Output the (X, Y) coordinate of the center of the cell containing the given text.  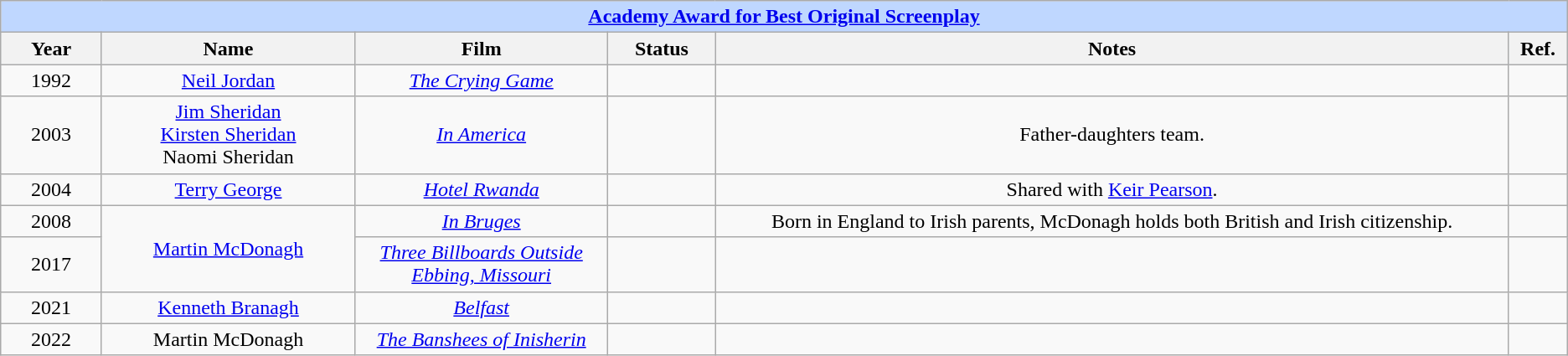
Kenneth Branagh (228, 307)
Jim Sheridan Kirsten Sheridan Naomi Sheridan (228, 135)
The Banshees of Inisherin (482, 339)
Year (52, 49)
Three Billboards Outside Ebbing, Missouri (482, 265)
2008 (52, 221)
2022 (52, 339)
Terry George (228, 189)
Film (482, 49)
2017 (52, 265)
In America (482, 135)
Neil Jordan (228, 80)
Belfast (482, 307)
Father-daughters team. (1112, 135)
Born in England to Irish parents, McDonagh holds both British and Irish citizenship. (1112, 221)
1992 (52, 80)
Status (662, 49)
Ref. (1538, 49)
In Bruges (482, 221)
2021 (52, 307)
2003 (52, 135)
Notes (1112, 49)
Academy Award for Best Original Screenplay (784, 17)
The Crying Game (482, 80)
2004 (52, 189)
Shared with Keir Pearson. (1112, 189)
Hotel Rwanda (482, 189)
Name (228, 49)
